Return (x, y) of the center of cell containing provided text 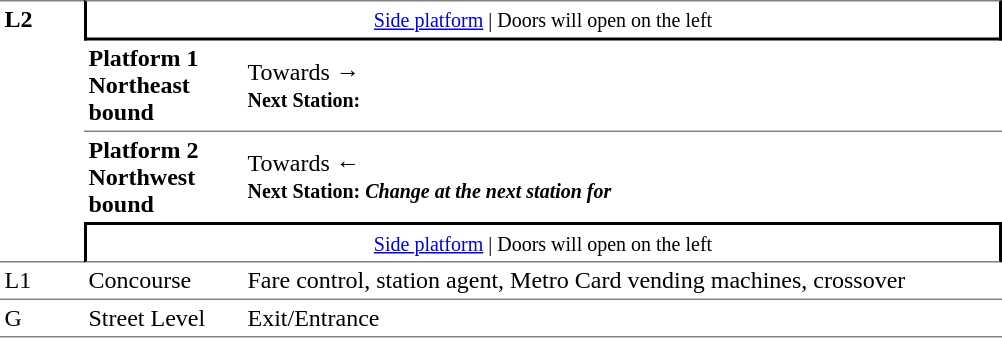
Towards → Next Station: (622, 86)
G (42, 318)
Fare control, station agent, Metro Card vending machines, crossover (622, 280)
Platform 1Northeast bound (164, 86)
Street Level (164, 318)
Platform 2Northwest bound (164, 177)
L1 (42, 280)
Concourse (164, 280)
Exit/Entrance (622, 318)
Towards ← Next Station: Change at the next station for (622, 177)
L2 (42, 131)
